Extract the [X, Y] coordinate from the center of the cell holding the provided text.  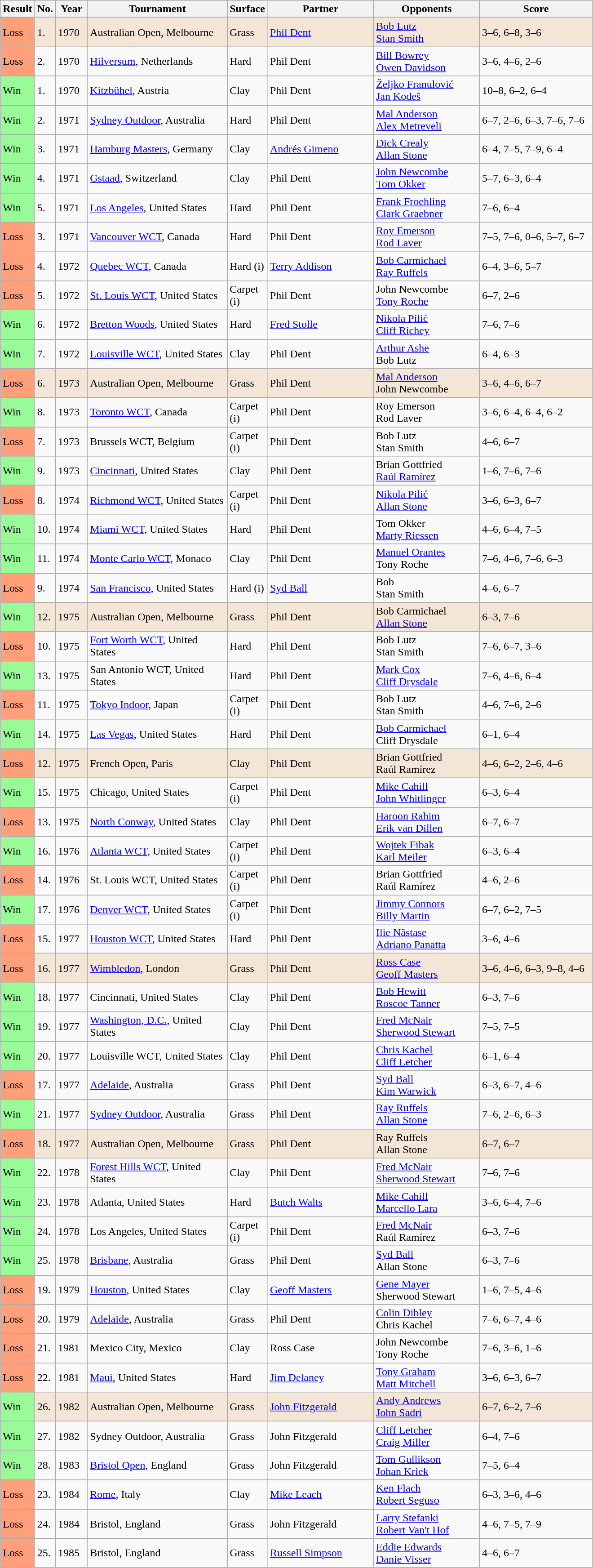
Bob Carmichael Allan Stone [426, 617]
Rome, Italy [157, 1494]
Vancouver WCT, Canada [157, 236]
No. [45, 9]
Syd Ball [320, 588]
Jimmy Connors Billy Martin [426, 910]
Mal Anderson Alex Metreveli [426, 120]
Tony Graham Matt Mitchell [426, 1377]
Ross Case Geoff Masters [426, 968]
Toronto WCT, Canada [157, 413]
San Francisco, United States [157, 588]
4–6, 6–2, 2–6, 4–6 [536, 763]
7–5, 6–4 [536, 1466]
Bretton Woods, United States [157, 325]
Eddie Edwards Danie Visser [426, 1553]
Syd Ball Kim Warwick [426, 1085]
7–6, 4–6, 6–4 [536, 675]
Bob Stan Smith [426, 588]
Kitzbühel, Austria [157, 91]
10–8, 6–2, 6–4 [536, 91]
1–6, 7–6, 7–6 [536, 471]
Houston WCT, United States [157, 939]
Fred Stolle [320, 325]
Mexico City, Mexico [157, 1349]
7–6, 2–6, 6–3 [536, 1114]
Hamburg Masters, Germany [157, 149]
Washington, D.C., United States [157, 1027]
Haroon Rahim Erik van Dillen [426, 822]
3–6, 4–6, 2–6 [536, 61]
Surface [248, 9]
Las Vegas, United States [157, 734]
Jim Delaney [320, 1377]
3–6, 4–6 [536, 939]
Terry Addison [320, 266]
1–6, 7–5, 4–6 [536, 1289]
7–6, 3–6, 1–6 [536, 1349]
Chris Kachel Cliff Letcher [426, 1056]
1985 [72, 1553]
4–6, 7–6, 2–6 [536, 705]
4–6, 6–4, 7–5 [536, 530]
Bob Carmichael Ray Ruffels [426, 266]
Opponents [426, 9]
Fort Worth WCT, United States [157, 646]
Year [72, 9]
Atlanta, United States [157, 1202]
Colin Dibley Chris Kachel [426, 1319]
6–7, 2–6, 6–3, 7–6, 7–6 [536, 120]
Score [536, 9]
7–5, 7–6, 0–6, 5–7, 6–7 [536, 236]
Maui, United States [157, 1377]
Tokyo Indoor, Japan [157, 705]
Nikola Pilić Cliff Richey [426, 325]
6–7, 2–6 [536, 295]
Denver WCT, United States [157, 910]
Ken Flach Robert Seguso [426, 1494]
Result [18, 9]
Syd Ball Allan Stone [426, 1261]
Houston, United States [157, 1289]
Cliff Letcher Craig Miller [426, 1436]
Manuel Orantes Tony Roche [426, 558]
Bob Hewitt Roscoe Tanner [426, 997]
Chicago, United States [157, 792]
Wojtek Fibak Karl Meiler [426, 851]
Gstaad, Switzerland [157, 178]
1983 [72, 1466]
French Open, Paris [157, 763]
6–4, 3–6, 5–7 [536, 266]
Russell Simpson [320, 1553]
7–6, 6–7, 3–6 [536, 646]
Forest Hills WCT, United States [157, 1172]
6–4, 7–6 [536, 1436]
Wimbledon, London [157, 968]
Mike Leach [320, 1494]
3–6, 6–4, 7–6 [536, 1202]
Larry Stefanki Robert Van't Hof [426, 1524]
3–6, 6–4, 6–4, 6–2 [536, 413]
Tournament [157, 9]
Brisbane, Australia [157, 1261]
Željko Franulović Jan Kodeš [426, 91]
Brussels WCT, Belgium [157, 441]
Frank Froehling Clark Graebner [426, 208]
7–6, 6–7, 4–6 [536, 1319]
Ross Case [320, 1349]
6–7, 6–2, 7–6 [536, 1407]
6–4, 6–3 [536, 353]
4–6, 2–6 [536, 880]
Mike Cahill Marcello Lara [426, 1202]
Andrés Gimeno [320, 149]
7–6, 6–4 [536, 208]
5–7, 6–3, 6–4 [536, 178]
Dick Crealy Allan Stone [426, 149]
Miami WCT, United States [157, 530]
North Conway, United States [157, 822]
3–6, 4–6, 6–7 [536, 383]
Ilie Năstase Adriano Panatta [426, 939]
6–3, 3–6, 4–6 [536, 1494]
Mark Cox Cliff Drysdale [426, 675]
Monte Carlo WCT, Monaco [157, 558]
6–4, 7–5, 7–9, 6–4 [536, 149]
Gene Mayer Sherwood Stewart [426, 1289]
Bristol Open, England [157, 1466]
Arthur Ashe Bob Lutz [426, 353]
26. [45, 1407]
San Antonio WCT, United States [157, 675]
7–6, 4–6, 7–6, 6–3 [536, 558]
6–7, 6–2, 7–5 [536, 910]
Quebec WCT, Canada [157, 266]
Atlanta WCT, United States [157, 851]
6–3, 6–7, 4–6 [536, 1085]
3–6, 4–6, 6–3, 9–8, 4–6 [536, 968]
27. [45, 1436]
4–6, 7–5, 7–9 [536, 1524]
Geoff Masters [320, 1289]
Butch Walts [320, 1202]
Fred McNair Raúl Ramírez [426, 1231]
Tom Okker Marty Riessen [426, 530]
Andy Andrews John Sadri [426, 1407]
Partner [320, 9]
Richmond WCT, United States [157, 500]
7–5, 7–5 [536, 1027]
Hilversum, Netherlands [157, 61]
Bill Bowrey Owen Davidson [426, 61]
3–6, 6–8, 3–6 [536, 32]
Nikola Pilić Allan Stone [426, 500]
Tom Gullikson Johan Kriek [426, 1466]
John Newcombe Tom Okker [426, 178]
28. [45, 1466]
Mal Anderson John Newcombe [426, 383]
Mike Cahill John Whitlinger [426, 792]
Bob Carmichael Cliff Drysdale [426, 734]
